Pinpoint the cell where the given text exists, returning its (X, Y) midpoint coordinate. 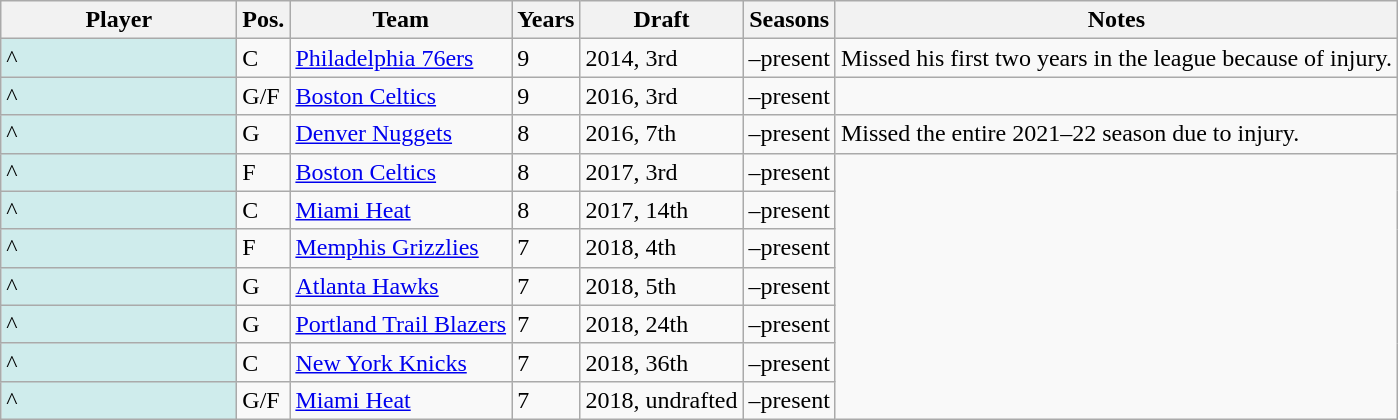
Atlanta Hawks (401, 286)
Seasons (789, 20)
2018, 24th (662, 324)
Portland Trail Blazers (401, 324)
2017, 14th (662, 210)
2014, 3rd (662, 58)
2018, 36th (662, 362)
2018, 4th (662, 248)
Denver Nuggets (401, 134)
Years (546, 20)
2018, undrafted (662, 400)
Draft (662, 20)
Memphis Grizzlies (401, 248)
Player (119, 20)
Missed the entire 2021–22 season due to injury. (1116, 134)
Team (401, 20)
Philadelphia 76ers (401, 58)
Notes (1116, 20)
2017, 3rd (662, 172)
Missed his first two years in the league because of injury. (1116, 58)
2018, 5th (662, 286)
Pos. (264, 20)
New York Knicks (401, 362)
2016, 3rd (662, 96)
2016, 7th (662, 134)
